Identify which cell holds the provided text, then report its [x, y] central coordinate. 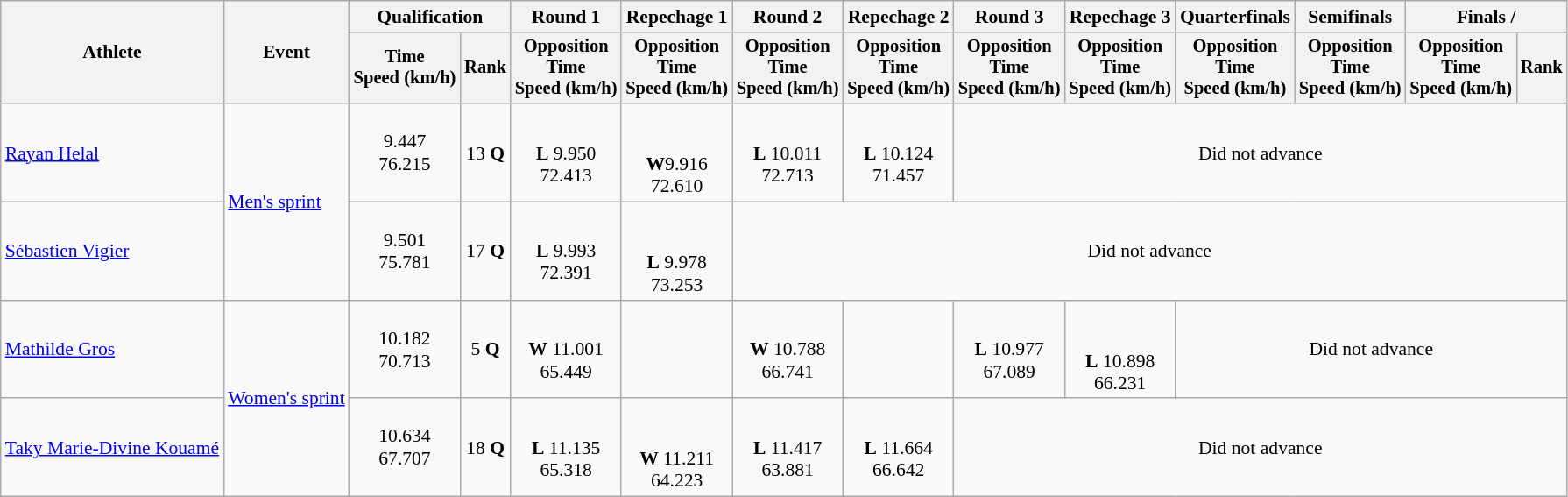
Repechage 3 [1119, 17]
9.50175.781 [405, 252]
W 11.21164.223 [676, 448]
9.44776.215 [405, 153]
Repechage 2 [899, 17]
Women's sprint [286, 399]
L 9.99372.391 [566, 252]
17 Q [485, 252]
10.18270.713 [405, 350]
L 9.95072.413 [566, 153]
L 11.13565.318 [566, 448]
W 10.78866.741 [788, 350]
L 11.41763.881 [788, 448]
Round 1 [566, 17]
W 11.00165.449 [566, 350]
13 Q [485, 153]
Qualification [430, 17]
Men's sprint [286, 202]
Quarterfinals [1235, 17]
Semifinals [1351, 17]
Athlete [112, 53]
Mathilde Gros [112, 350]
Rayan Helal [112, 153]
L 9.97873.253 [676, 252]
Finals / [1486, 17]
TimeSpeed (km/h) [405, 68]
L 10.01172.713 [788, 153]
Round 3 [1009, 17]
10.63467.707 [405, 448]
L 10.89866.231 [1119, 350]
Taky Marie-Divine Kouamé [112, 448]
Event [286, 53]
Round 2 [788, 17]
L 10.12471.457 [899, 153]
Sébastien Vigier [112, 252]
18 Q [485, 448]
L 11.66466.642 [899, 448]
L 10.97767.089 [1009, 350]
W9.91672.610 [676, 153]
Repechage 1 [676, 17]
5 Q [485, 350]
